For the text-containing cell, return its midpoint in (x, y) coordinate format. 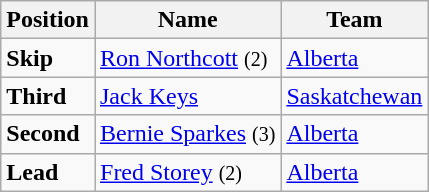
Jack Keys (187, 96)
Skip (48, 58)
Third (48, 96)
Bernie Sparkes (3) (187, 134)
Team (354, 20)
Name (187, 20)
Ron Northcott (2) (187, 58)
Fred Storey (2) (187, 172)
Saskatchewan (354, 96)
Lead (48, 172)
Position (48, 20)
Second (48, 134)
